From the cell containing the given text, extract its center point as (X, Y) coordinate. 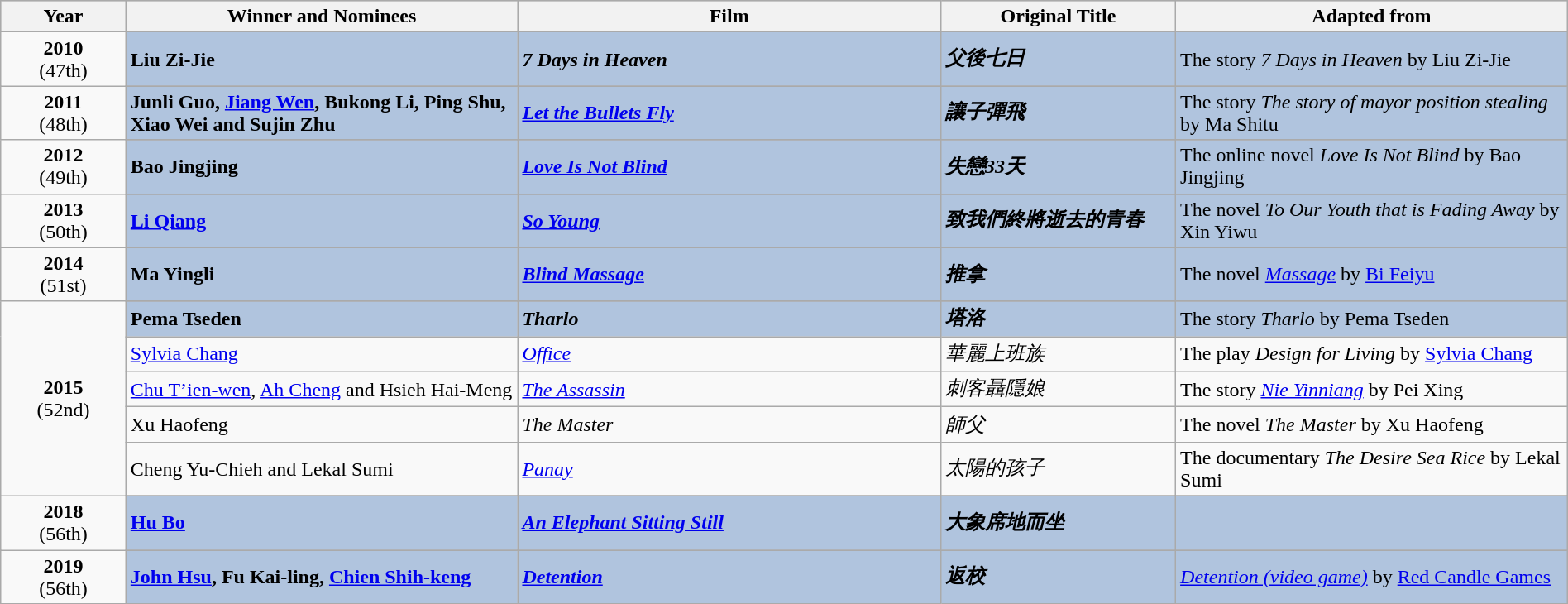
The story Tharlo by Pema Tseden (1372, 319)
The Master (729, 425)
Junli Guo, Jiang Wen, Bukong Li, Ping Shu, Xiao Wei and Sujin Zhu (322, 113)
Hu Bo (322, 523)
華麗上班族 (1058, 354)
2012(49th) (64, 167)
The story Nie Yinniang by Pei Xing (1372, 389)
Blind Massage (729, 275)
The Assassin (729, 389)
太陽的孩子 (1058, 468)
父後七日 (1058, 60)
Let the Bullets Fly (729, 113)
The story 7 Days in Heaven by Liu Zi-Jie (1372, 60)
Liu Zi-Jie (322, 60)
師父 (1058, 425)
Xu Haofeng (322, 425)
Chu T’ien-wen, Ah Cheng and Hsieh Hai-Meng (322, 389)
2011(48th) (64, 113)
推拿 (1058, 275)
2010(47th) (64, 60)
Ma Yingli (322, 275)
Year (64, 17)
Winner and Nominees (322, 17)
So Young (729, 220)
Cheng Yu-Chieh and Lekal Sumi (322, 468)
失戀33天 (1058, 167)
Detention (729, 576)
讓子彈飛 (1058, 113)
返校 (1058, 576)
Detention (video game) by Red Candle Games (1372, 576)
致我們終將逝去的青春 (1058, 220)
The novel Massage by Bi Feiyu (1372, 275)
大象席地而坐 (1058, 523)
Original Title (1058, 17)
2015(52nd) (64, 399)
An Elephant Sitting Still (729, 523)
Love Is Not Blind (729, 167)
Li Qiang (322, 220)
2013(50th) (64, 220)
2019(56th) (64, 576)
刺客聶隱娘 (1058, 389)
Sylvia Chang (322, 354)
Tharlo (729, 319)
塔洛 (1058, 319)
John Hsu, Fu Kai-ling, Chien Shih-keng (322, 576)
The online novel Love Is Not Blind by Bao Jingjing (1372, 167)
Bao Jingjing (322, 167)
Pema Tseden (322, 319)
The documentary The Desire Sea Rice by Lekal Sumi (1372, 468)
The play Design for Living by Sylvia Chang (1372, 354)
Office (729, 354)
Adapted from (1372, 17)
The novel To Our Youth that is Fading Away by Xin Yiwu (1372, 220)
7 Days in Heaven (729, 60)
Film (729, 17)
2014(51st) (64, 275)
The novel The Master by Xu Haofeng (1372, 425)
2018(56th) (64, 523)
Panay (729, 468)
The story The story of mayor position stealing by Ma Shitu (1372, 113)
